Pinpoint the cell where the given text exists, returning its [x, y] midpoint coordinate. 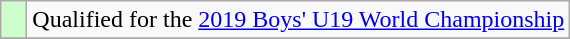
Qualified for the 2019 Boys' U19 World Championship [298, 20]
